Determine the [X, Y] coordinate at the center of the cell enclosing the given text.  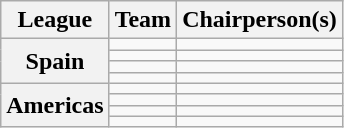
Chairperson(s) [260, 20]
Americas [55, 105]
League [55, 20]
Team [143, 20]
Spain [55, 61]
